Locate the cell with the specified text and output its [x, y] center coordinate. 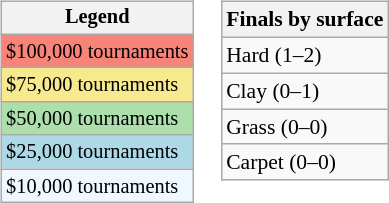
Clay (0–1) [304, 91]
$100,000 tournaments [97, 51]
Carpet (0–0) [304, 162]
$50,000 tournaments [97, 119]
$25,000 tournaments [97, 152]
Legend [97, 18]
$10,000 tournaments [97, 186]
Hard (1–2) [304, 55]
Finals by surface [304, 20]
Grass (0–0) [304, 127]
$75,000 tournaments [97, 85]
